Output the [X, Y] coordinate of the center of the cell containing the given text.  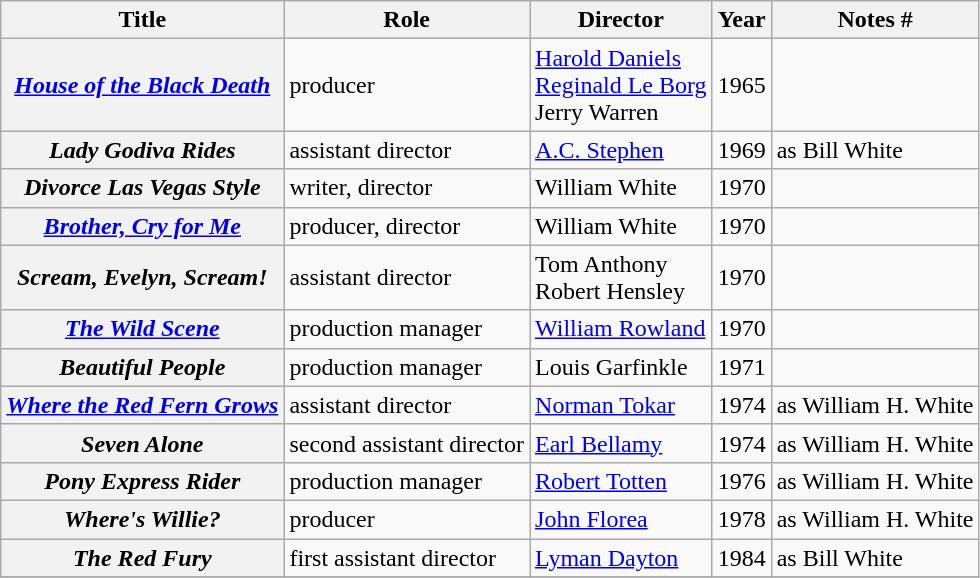
Divorce Las Vegas Style [142, 188]
William Rowland [622, 329]
first assistant director [407, 557]
producer, director [407, 226]
Brother, Cry for Me [142, 226]
Lady Godiva Rides [142, 150]
1971 [742, 367]
1984 [742, 557]
Louis Garfinkle [622, 367]
Role [407, 20]
The Wild Scene [142, 329]
writer, director [407, 188]
Where's Willie? [142, 519]
John Florea [622, 519]
1976 [742, 481]
Scream, Evelyn, Scream! [142, 278]
Robert Totten [622, 481]
Notes # [875, 20]
Earl Bellamy [622, 443]
Lyman Dayton [622, 557]
1965 [742, 85]
Year [742, 20]
The Red Fury [142, 557]
Title [142, 20]
second assistant director [407, 443]
Norman Tokar [622, 405]
Tom AnthonyRobert Hensley [622, 278]
A.C. Stephen [622, 150]
House of the Black Death [142, 85]
Harold DanielsReginald Le BorgJerry Warren [622, 85]
1969 [742, 150]
Director [622, 20]
Beautiful People [142, 367]
Seven Alone [142, 443]
Where the Red Fern Grows [142, 405]
Pony Express Rider [142, 481]
1978 [742, 519]
